Provide the [X, Y] coordinate of the cell's center where the given text is located.  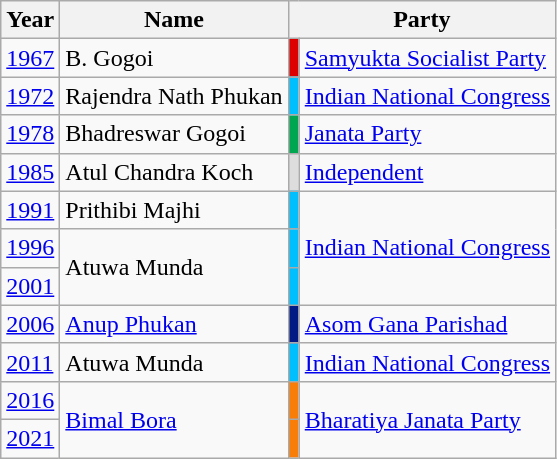
1967 [30, 58]
2011 [30, 362]
Bimal Bora [174, 419]
2021 [30, 438]
Janata Party [427, 134]
Samyukta Socialist Party [427, 58]
Asom Gana Parishad [427, 324]
B. Gogoi [174, 58]
Name [174, 20]
Bhadreswar Gogoi [174, 134]
1985 [30, 172]
2001 [30, 286]
1996 [30, 248]
Rajendra Nath Phukan [174, 96]
1972 [30, 96]
1991 [30, 210]
Atul Chandra Koch [174, 172]
Year [30, 20]
2016 [30, 400]
Prithibi Majhi [174, 210]
1978 [30, 134]
Bharatiya Janata Party [427, 419]
Independent [427, 172]
Party [422, 20]
Anup Phukan [174, 324]
2006 [30, 324]
